Locate the cell with the specified text and output its (x, y) center coordinate. 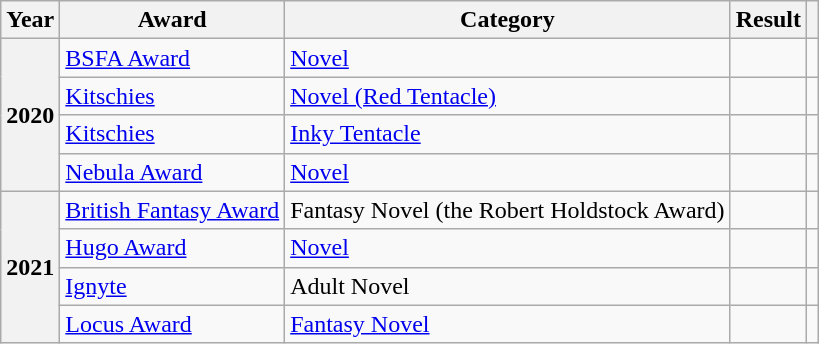
British Fantasy Award (172, 210)
Nebula Award (172, 172)
Locus Award (172, 324)
Category (508, 20)
Inky Tentacle (508, 134)
Award (172, 20)
Fantasy Novel (the Robert Holdstock Award) (508, 210)
Adult Novel (508, 286)
Fantasy Novel (508, 324)
2020 (30, 115)
Novel (Red Tentacle) (508, 96)
BSFA Award (172, 58)
2021 (30, 267)
Ignyte (172, 286)
Result (768, 20)
Year (30, 20)
Hugo Award (172, 248)
